Detect which cell encompasses the target text, then output its [x, y] center coordinate. 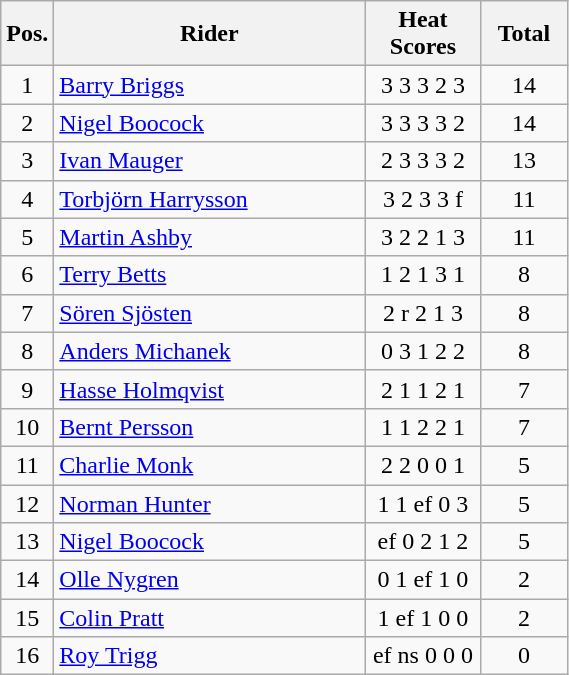
Anders Michanek [210, 351]
0 1 ef 1 0 [423, 580]
Ivan Mauger [210, 161]
Pos. [28, 34]
10 [28, 427]
Sören Sjösten [210, 313]
1 ef 1 0 0 [423, 618]
Torbjörn Harrysson [210, 199]
1 1 2 2 1 [423, 427]
15 [28, 618]
16 [28, 656]
Terry Betts [210, 275]
2 1 1 2 1 [423, 389]
3 3 3 2 3 [423, 85]
Colin Pratt [210, 618]
9 [28, 389]
3 2 3 3 f [423, 199]
Rider [210, 34]
1 2 1 3 1 [423, 275]
Roy Trigg [210, 656]
Hasse Holmqvist [210, 389]
6 [28, 275]
1 1 ef 0 3 [423, 503]
3 [28, 161]
Bernt Persson [210, 427]
Total [524, 34]
2 3 3 3 2 [423, 161]
Martin Ashby [210, 237]
Olle Nygren [210, 580]
ef ns 0 0 0 [423, 656]
Barry Briggs [210, 85]
3 3 3 3 2 [423, 123]
0 [524, 656]
12 [28, 503]
Charlie Monk [210, 465]
2 2 0 0 1 [423, 465]
2 r 2 1 3 [423, 313]
3 2 2 1 3 [423, 237]
1 [28, 85]
4 [28, 199]
Norman Hunter [210, 503]
Heat Scores [423, 34]
0 3 1 2 2 [423, 351]
ef 0 2 1 2 [423, 542]
